Return [x, y] of the center of cell containing provided text 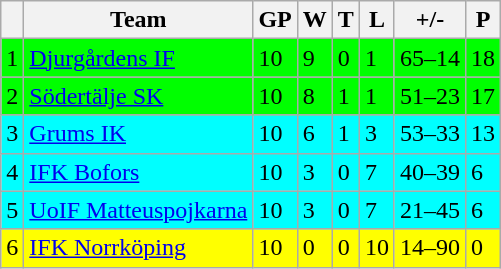
Team [138, 20]
+/- [430, 20]
Djurgårdens IF [138, 58]
4 [12, 172]
14–90 [430, 248]
P [482, 20]
T [346, 20]
IFK Norrköping [138, 248]
8 [314, 96]
51–23 [430, 96]
13 [482, 134]
GP [275, 20]
IFK Bofors [138, 172]
Södertälje SK [138, 96]
UoIF Matteuspojkarna [138, 210]
40–39 [430, 172]
17 [482, 96]
W [314, 20]
18 [482, 58]
65–14 [430, 58]
21–45 [430, 210]
Grums IK [138, 134]
9 [314, 58]
53–33 [430, 134]
L [376, 20]
5 [12, 210]
2 [12, 96]
